Capture the cell that displays the provided text and extract its (x, y) central coordinate. 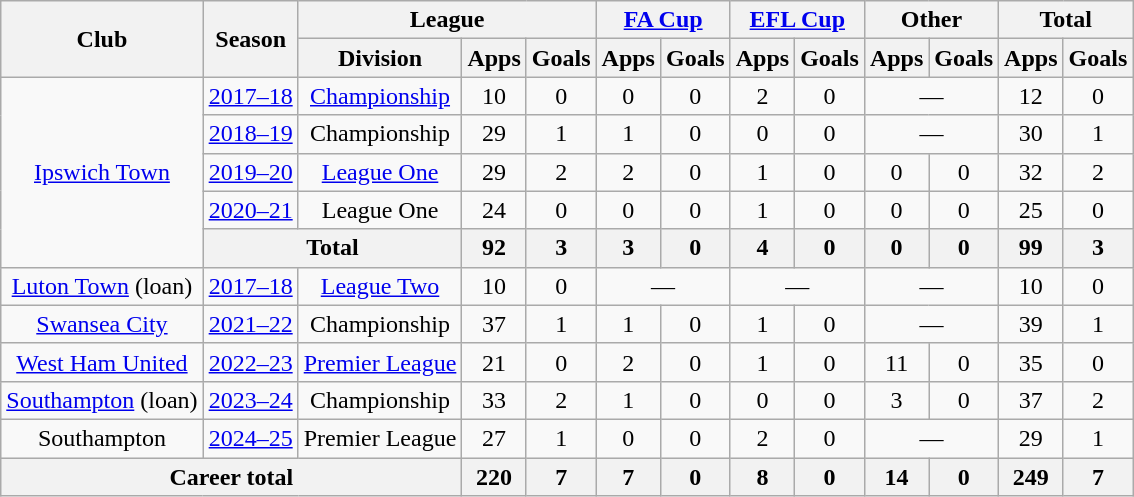
2023–24 (250, 400)
EFL Cup (797, 20)
Ipswich Town (102, 172)
Southampton (102, 438)
Club (102, 39)
Southampton (loan) (102, 400)
25 (1031, 210)
14 (896, 477)
Swansea City (102, 324)
30 (1031, 134)
League (447, 20)
11 (896, 362)
2021–22 (250, 324)
Career total (232, 477)
8 (762, 477)
West Ham United (102, 362)
24 (494, 210)
32 (1031, 172)
2022–23 (250, 362)
2019–20 (250, 172)
35 (1031, 362)
99 (1031, 248)
92 (494, 248)
FA Cup (663, 20)
League Two (380, 286)
33 (494, 400)
Season (250, 39)
Luton Town (loan) (102, 286)
2018–19 (250, 134)
Division (380, 58)
12 (1031, 96)
4 (762, 248)
39 (1031, 324)
27 (494, 438)
2024–25 (250, 438)
2020–21 (250, 210)
Other (931, 20)
220 (494, 477)
249 (1031, 477)
21 (494, 362)
